Identify which cell holds the provided text, then report its (x, y) central coordinate. 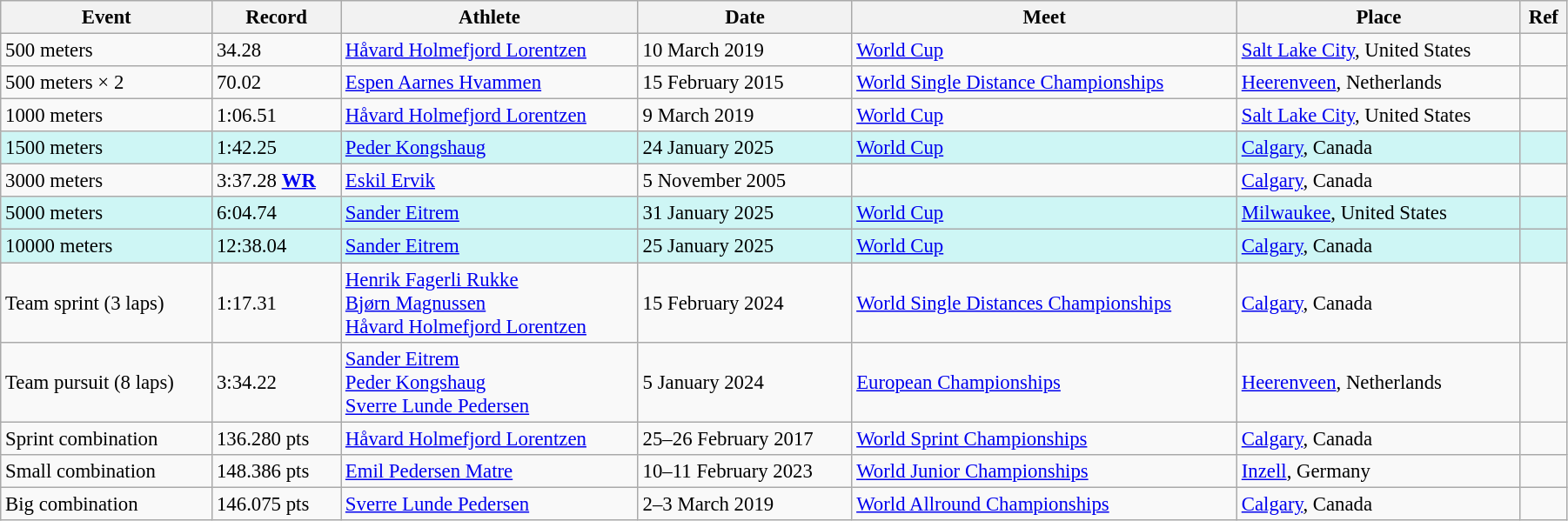
Milwaukee, United States (1378, 213)
25 January 2025 (745, 246)
Peder Kongshaug (490, 148)
70.02 (277, 83)
5000 meters (106, 213)
Ref (1544, 17)
Team pursuit (8 laps) (106, 382)
World Junior Championships (1044, 471)
Team sprint (3 laps) (106, 303)
Meet (1044, 17)
Event (106, 17)
3:37.28 WR (277, 181)
Emil Pedersen Matre (490, 471)
World Single Distance Championships (1044, 83)
Date (745, 17)
10000 meters (106, 246)
European Championships (1044, 382)
500 meters (106, 50)
Sprint combination (106, 438)
6:04.74 (277, 213)
Record (277, 17)
3:34.22 (277, 382)
500 meters × 2 (106, 83)
10–11 February 2023 (745, 471)
Big combination (106, 504)
15 February 2015 (745, 83)
5 January 2024 (745, 382)
Athlete (490, 17)
World Sprint Championships (1044, 438)
146.075 pts (277, 504)
1:42.25 (277, 148)
Eskil Ervik (490, 181)
2–3 March 2019 (745, 504)
Sander EitremPeder KongshaugSverre Lunde Pedersen (490, 382)
136.280 pts (277, 438)
World Single Distances Championships (1044, 303)
10 March 2019 (745, 50)
1500 meters (106, 148)
25–26 February 2017 (745, 438)
148.386 pts (277, 471)
1:06.51 (277, 116)
9 March 2019 (745, 116)
12:38.04 (277, 246)
15 February 2024 (745, 303)
Small combination (106, 471)
World Allround Championships (1044, 504)
Inzell, Germany (1378, 471)
Sverre Lunde Pedersen (490, 504)
24 January 2025 (745, 148)
Henrik Fagerli RukkeBjørn MagnussenHåvard Holmefjord Lorentzen (490, 303)
34.28 (277, 50)
3000 meters (106, 181)
1:17.31 (277, 303)
5 November 2005 (745, 181)
Place (1378, 17)
1000 meters (106, 116)
Espen Aarnes Hvammen (490, 83)
31 January 2025 (745, 213)
